Output the (X, Y) coordinate of the center of the cell containing the given text.  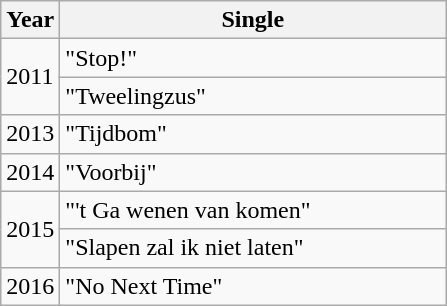
2016 (30, 286)
2013 (30, 134)
"No Next Time" (253, 286)
"Stop!" (253, 58)
Single (253, 20)
2011 (30, 77)
"'t Ga wenen van komen" (253, 210)
2014 (30, 172)
"Tweelingzus" (253, 96)
"Slapen zal ik niet laten" (253, 248)
"Voorbij" (253, 172)
Year (30, 20)
"Tijdbom" (253, 134)
2015 (30, 229)
